Return [x, y] of the center of cell containing provided text 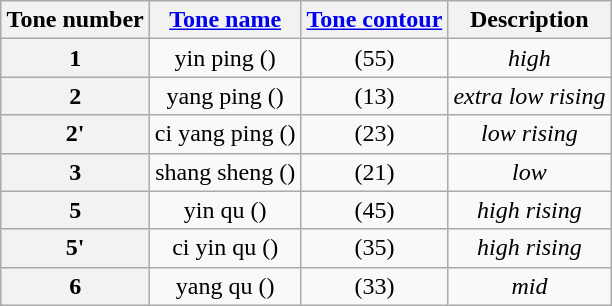
3 [75, 172]
(55) [374, 58]
2 [75, 96]
1 [75, 58]
5 [75, 210]
(21) [374, 172]
mid [530, 286]
low rising [530, 134]
yin ping () [225, 58]
ci yang ping () [225, 134]
Tone contour [374, 20]
shang sheng () [225, 172]
Description [530, 20]
5' [75, 248]
(45) [374, 210]
Tone name [225, 20]
yang ping () [225, 96]
(33) [374, 286]
(13) [374, 96]
low [530, 172]
ci yin qu () [225, 248]
(23) [374, 134]
yang qu () [225, 286]
6 [75, 286]
yin qu () [225, 210]
2' [75, 134]
Tone number [75, 20]
(35) [374, 248]
high [530, 58]
extra low rising [530, 96]
